Find where the given text appears and provide that cell's center as (x, y) coordinate. 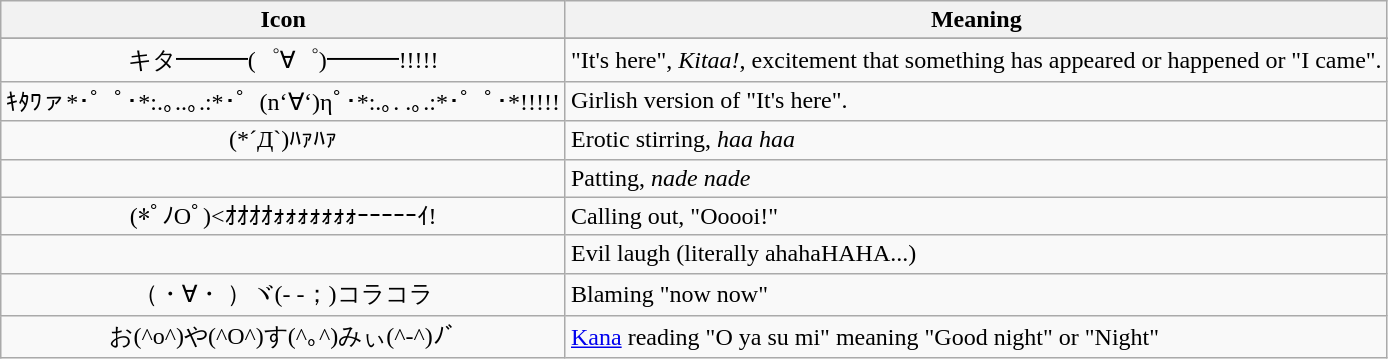
ｷﾀﾜァ*･゜ﾟ･*:.｡..｡.:*･゜(n‘∀‘)ηﾟ･*:.｡. .｡.:*･゜ﾟ･*!!!!! (284, 101)
Icon (284, 20)
Girlish version of "It's here". (976, 101)
Evil laugh (literally ahahaHAHA...) (976, 254)
Blaming "now now" (976, 294)
Calling out, "Ooooi!" (976, 216)
Erotic stirring, haa haa (976, 140)
Meaning (976, 20)
キタ━━━(゜∀゜)━━━!!!!! (284, 60)
（・∀・ ）ヾ(- -；)コラコラ (284, 294)
Kana reading "O ya su mi" meaning "Good night" or "Night" (976, 338)
"It's here", Kitaa!, excitement that something has appeared or happened or "I came". (976, 60)
お(^o^)や(^O^)す(^｡^)みぃ(^-^)ﾉﾞ (284, 338)
Patting, nade nade (976, 178)
(*ﾟﾉOﾟ)<ｵｵｵｵｫｫｫｫｫｫｫｰｰｰｰｰｲ! (284, 216)
(*´Д`)ﾊｧﾊｧ (284, 140)
